Determine the (x, y) coordinate at the center of the cell enclosing the given text.  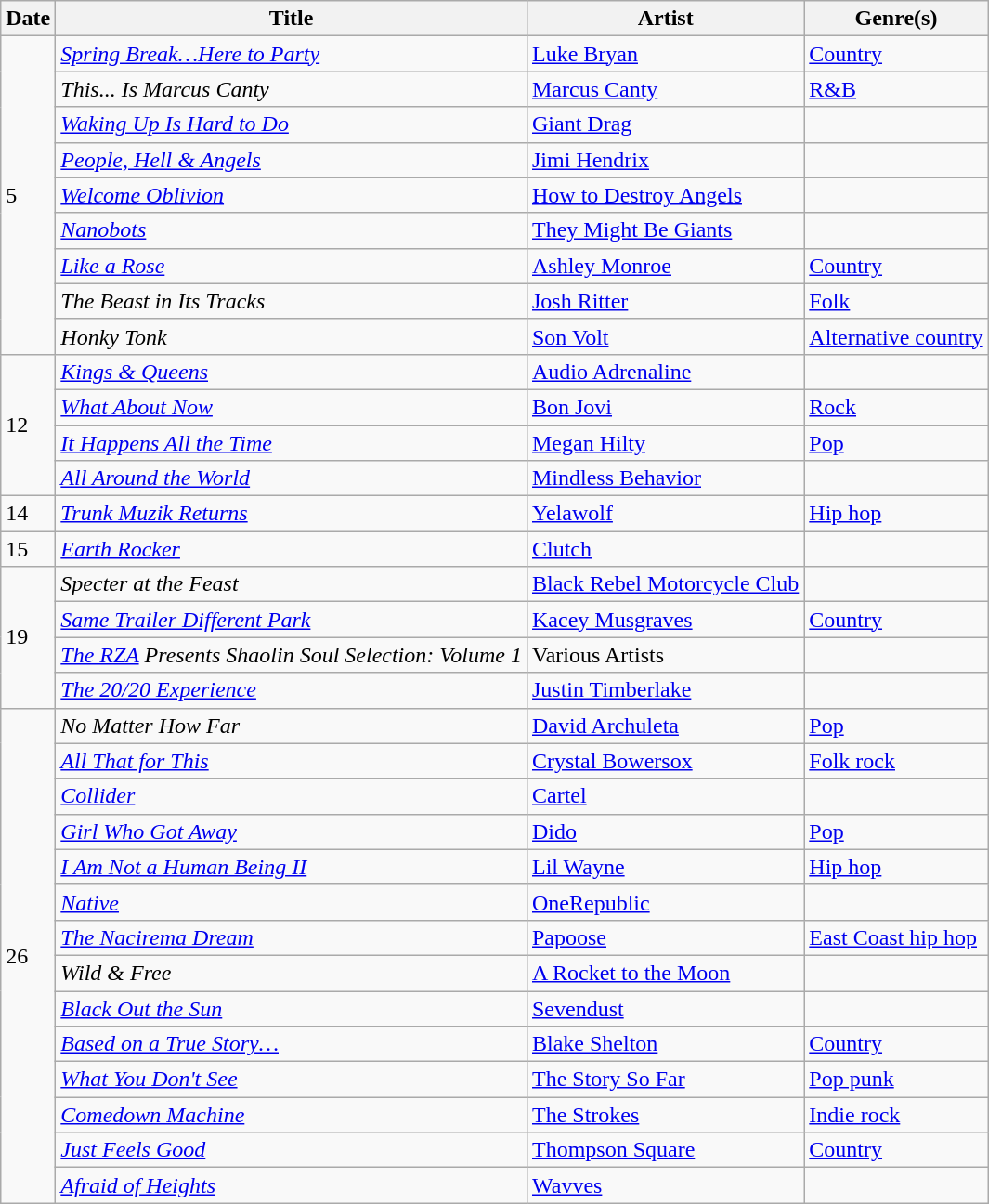
12 (28, 425)
Same Trailer Different Park (292, 620)
David Archuleta (665, 726)
The Strokes (665, 1115)
It Happens All the Time (292, 443)
Bon Jovi (665, 407)
Kacey Musgraves (665, 620)
Folk (896, 301)
Blake Shelton (665, 1044)
They Might Be Giants (665, 230)
Giant Drag (665, 124)
Trunk Muzik Returns (292, 514)
Rock (896, 407)
Dido (665, 831)
Date (28, 19)
Earth Rocker (292, 549)
Son Volt (665, 336)
A Rocket to the Moon (665, 973)
I Am Not a Human Being II (292, 867)
Honky Tonk (292, 336)
East Coast hip hop (896, 937)
Justin Timberlake (665, 690)
Various Artists (665, 655)
How to Destroy Angels (665, 195)
14 (28, 514)
Like a Rose (292, 266)
R&B (896, 89)
Indie rock (896, 1115)
Comedown Machine (292, 1115)
19 (28, 637)
Just Feels Good (292, 1150)
The Nacirema Dream (292, 937)
Genre(s) (896, 19)
Based on a True Story… (292, 1044)
15 (28, 549)
No Matter How Far (292, 726)
Lil Wayne (665, 867)
Nanobots (292, 230)
Welcome Oblivion (292, 195)
Jimi Hendrix (665, 160)
All That for This (292, 761)
Afraid of Heights (292, 1185)
Black Rebel Motorcycle Club (665, 584)
The 20/20 Experience (292, 690)
Thompson Square (665, 1150)
Pop punk (896, 1080)
What You Don't See (292, 1080)
Folk rock (896, 761)
Black Out the Sun (292, 1008)
Cartel (665, 796)
This... Is Marcus Canty (292, 89)
The Story So Far (665, 1080)
What About Now (292, 407)
Waking Up Is Hard to Do (292, 124)
Megan Hilty (665, 443)
Native (292, 902)
Crystal Bowersox (665, 761)
Spring Break…Here to Party (292, 54)
Title (292, 19)
All Around the World (292, 478)
Mindless Behavior (665, 478)
Artist (665, 19)
OneRepublic (665, 902)
Collider (292, 796)
5 (28, 195)
Audio Adrenaline (665, 372)
Clutch (665, 549)
Wavves (665, 1185)
Josh Ritter (665, 301)
Specter at the Feast (292, 584)
Kings & Queens (292, 372)
Wild & Free (292, 973)
People, Hell & Angels (292, 160)
The RZA Presents Shaolin Soul Selection: Volume 1 (292, 655)
Ashley Monroe (665, 266)
Luke Bryan (665, 54)
The Beast in Its Tracks (292, 301)
Marcus Canty (665, 89)
Yelawolf (665, 514)
26 (28, 955)
Sevendust (665, 1008)
Papoose (665, 937)
Girl Who Got Away (292, 831)
Alternative country (896, 336)
